Locate the cell with the specified text and output its [x, y] center coordinate. 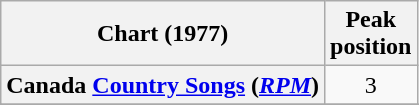
3 [371, 85]
Chart (1977) [163, 34]
Canada Country Songs (RPM) [163, 85]
Peakposition [371, 34]
